For the text-containing cell, return its midpoint in [X, Y] coordinate format. 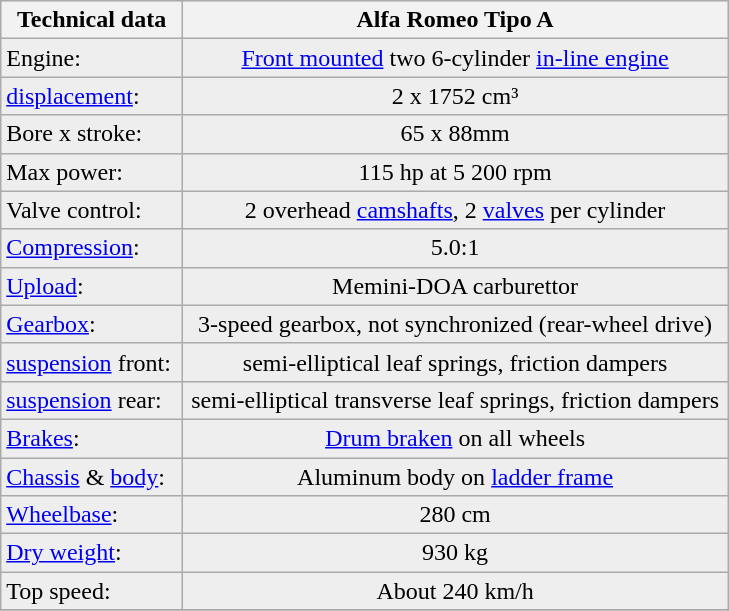
5.0:1 [454, 248]
Gearbox: [92, 324]
Compression: [92, 248]
Brakes: [92, 438]
2 x 1752 cm³ [454, 96]
930 kg [454, 553]
Dry weight: [92, 553]
280 cm [454, 515]
Drum braken on all wheels [454, 438]
suspension front: [92, 362]
Engine: [92, 58]
About 240 km/h [454, 591]
semi-elliptical transverse leaf springs, friction dampers [454, 400]
Alfa Romeo Tipo A [454, 20]
Upload: [92, 286]
65 x 88mm [454, 134]
suspension rear: [92, 400]
Bore x stroke: [92, 134]
3-speed gearbox, not synchronized (rear-wheel drive) [454, 324]
Technical data [92, 20]
Memini-DOA carburettor [454, 286]
Chassis & body: [92, 477]
Front mounted two 6-cylinder in-line engine [454, 58]
Aluminum body on ladder frame [454, 477]
115 hp at 5 200 rpm [454, 172]
Top speed: [92, 591]
Valve control: [92, 210]
displacement: [92, 96]
semi-elliptical leaf springs, friction dampers [454, 362]
Max power: [92, 172]
2 overhead camshafts, 2 valves per cylinder [454, 210]
Wheelbase: [92, 515]
